Search for the cell housing the specified text and yield its (X, Y) center coordinate. 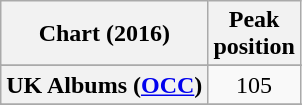
Peak position (254, 34)
Chart (2016) (104, 34)
105 (254, 85)
UK Albums (OCC) (104, 85)
